Provide the [x, y] coordinate of the cell's center where the given text is located.  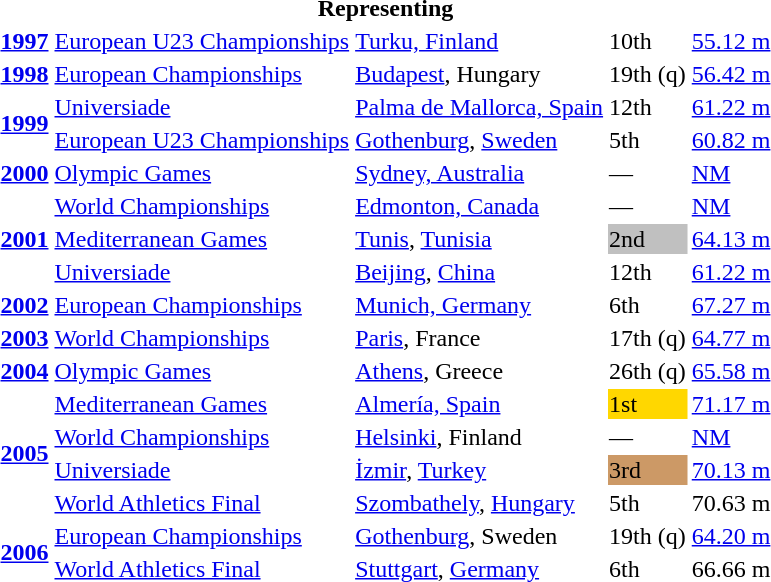
Sydney, Australia [480, 173]
Tunis, Tunisia [480, 239]
Szombathely, Hungary [480, 503]
Munich, Germany [480, 305]
6th [648, 305]
10th [648, 41]
3rd [648, 470]
World Athletics Final [202, 503]
Helsinki, Finland [480, 437]
Almería, Spain [480, 404]
Turku, Finland [480, 41]
Budapest, Hungary [480, 74]
1st [648, 404]
İzmir, Turkey [480, 470]
Palma de Mallorca, Spain [480, 107]
2nd [648, 239]
Athens, Greece [480, 371]
Beijing, China [480, 272]
17th (q) [648, 338]
Paris, France [480, 338]
Edmonton, Canada [480, 206]
26th (q) [648, 371]
